Capture the cell that displays the provided text and extract its (x, y) central coordinate. 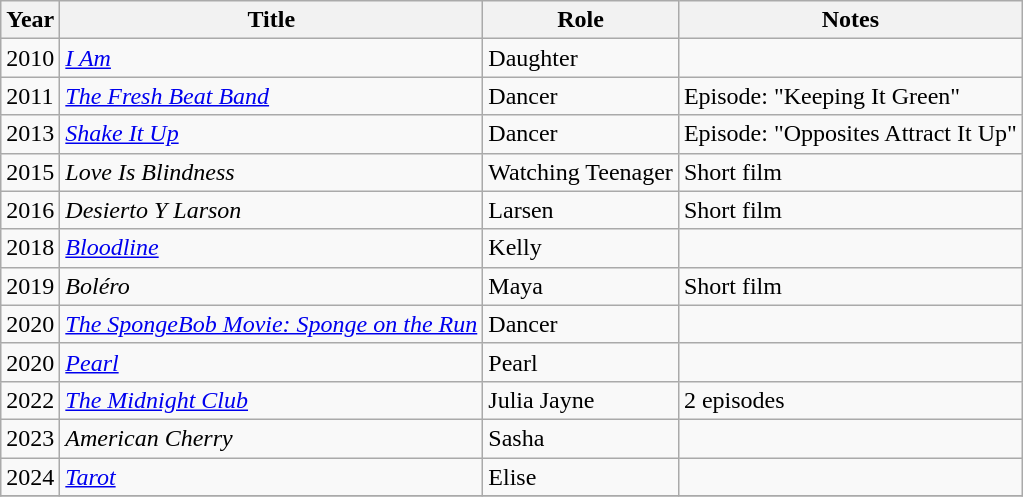
Love Is Blindness (272, 172)
Maya (581, 286)
Daughter (581, 58)
Tarot (272, 477)
2019 (30, 286)
2010 (30, 58)
2013 (30, 134)
2011 (30, 96)
2016 (30, 210)
Bloodline (272, 248)
2024 (30, 477)
2018 (30, 248)
Larsen (581, 210)
Sasha (581, 438)
2022 (30, 400)
The SpongeBob Movie: Sponge on the Run (272, 324)
I Am (272, 58)
Episode: "Keeping It Green" (850, 96)
Kelly (581, 248)
Watching Teenager (581, 172)
Elise (581, 477)
The Fresh Beat Band (272, 96)
2015 (30, 172)
The Midnight Club (272, 400)
Boléro (272, 286)
2023 (30, 438)
Role (581, 20)
Episode: "Opposites Attract It Up" (850, 134)
Year (30, 20)
Shake It Up (272, 134)
Title (272, 20)
Notes (850, 20)
Desierto Y Larson (272, 210)
American Cherry (272, 438)
Julia Jayne (581, 400)
2 episodes (850, 400)
